Search for the cell housing the specified text and yield its [x, y] center coordinate. 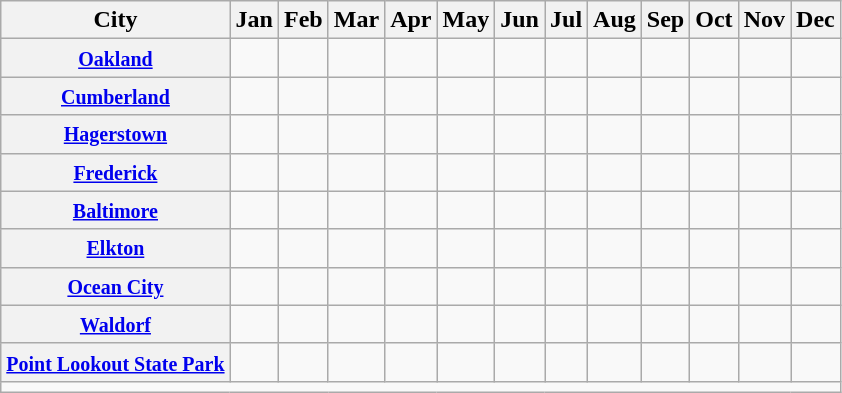
Aug [615, 20]
Feb [304, 20]
Cumberland [116, 96]
Jan [254, 20]
Elkton [116, 248]
Waldorf [116, 324]
Mar [356, 20]
Nov [764, 20]
Jul [566, 20]
Dec [816, 20]
Hagerstown [116, 134]
Baltimore [116, 210]
Point Lookout State Park [116, 362]
Jun [520, 20]
Apr [411, 20]
Ocean City [116, 286]
Oct [714, 20]
May [466, 20]
Frederick [116, 172]
Oakland [116, 58]
Sep [665, 20]
City [116, 20]
